For the text-containing cell, return its midpoint in (X, Y) coordinate format. 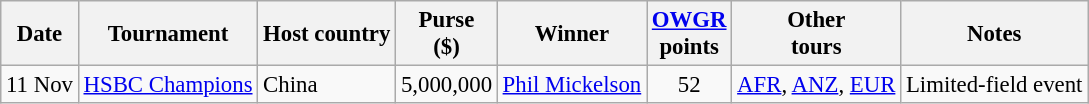
Purse($) (447, 34)
Host country (327, 34)
5,000,000 (447, 85)
Phil Mickelson (572, 85)
Limited-field event (994, 85)
52 (690, 85)
11 Nov (40, 85)
Winner (572, 34)
Date (40, 34)
AFR, ANZ, EUR (816, 85)
OWGRpoints (690, 34)
China (327, 85)
Notes (994, 34)
Othertours (816, 34)
HSBC Champions (168, 85)
Tournament (168, 34)
